Pinpoint the cell where the given text exists, returning its (x, y) midpoint coordinate. 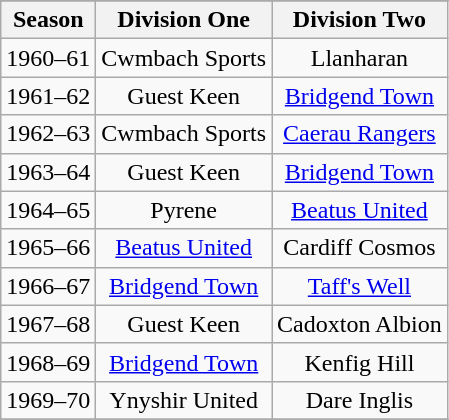
Taff's Well (360, 286)
1966–67 (48, 286)
1960–61 (48, 58)
1969–70 (48, 400)
Kenfig Hill (360, 362)
Pyrene (184, 210)
1965–66 (48, 248)
Season (48, 20)
Division Two (360, 20)
1967–68 (48, 324)
Cadoxton Albion (360, 324)
1961–62 (48, 96)
Caerau Rangers (360, 134)
Cardiff Cosmos (360, 248)
1968–69 (48, 362)
1964–65 (48, 210)
1962–63 (48, 134)
Division One (184, 20)
Ynyshir United (184, 400)
Dare Inglis (360, 400)
Llanharan (360, 58)
1963–64 (48, 172)
